Capture the cell that displays the provided text and extract its [x, y] central coordinate. 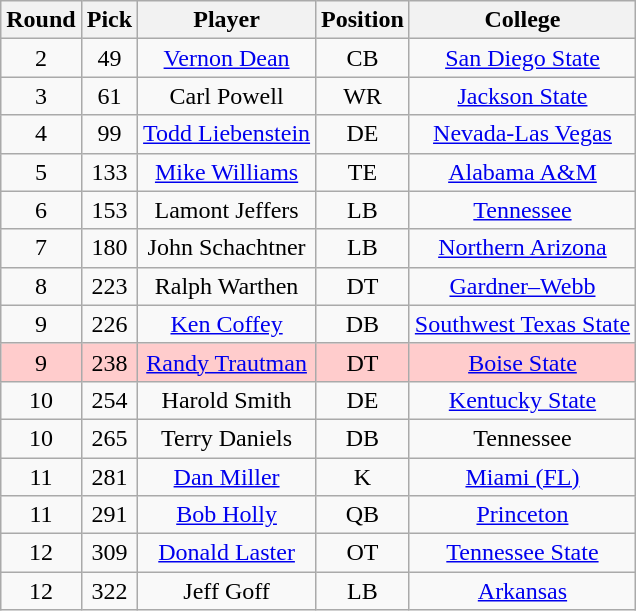
5 [41, 172]
Todd Liebenstein [227, 134]
Carl Powell [227, 96]
4 [41, 134]
226 [109, 324]
Princeton [522, 515]
Position [363, 20]
3 [41, 96]
Tennessee State [522, 553]
309 [109, 553]
281 [109, 477]
Player [227, 20]
Kentucky State [522, 400]
223 [109, 286]
153 [109, 210]
291 [109, 515]
OT [363, 553]
254 [109, 400]
QB [363, 515]
Round [41, 20]
7 [41, 248]
8 [41, 286]
6 [41, 210]
Northern Arizona [522, 248]
Randy Trautman [227, 362]
2 [41, 58]
San Diego State [522, 58]
Bob Holly [227, 515]
Terry Daniels [227, 438]
180 [109, 248]
John Schachtner [227, 248]
Pick [109, 20]
Gardner–Webb [522, 286]
Mike Williams [227, 172]
49 [109, 58]
Ralph Warthen [227, 286]
99 [109, 134]
Jackson State [522, 96]
Alabama A&M [522, 172]
College [522, 20]
Arkansas [522, 591]
322 [109, 591]
61 [109, 96]
Ken Coffey [227, 324]
TE [363, 172]
Nevada-Las Vegas [522, 134]
265 [109, 438]
238 [109, 362]
Lamont Jeffers [227, 210]
Harold Smith [227, 400]
WR [363, 96]
Southwest Texas State [522, 324]
K [363, 477]
133 [109, 172]
CB [363, 58]
Vernon Dean [227, 58]
Donald Laster [227, 553]
Dan Miller [227, 477]
Miami (FL) [522, 477]
Jeff Goff [227, 591]
Boise State [522, 362]
